Extract the [X, Y] coordinate from the center of the cell holding the provided text.  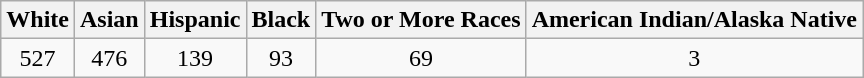
Black [281, 20]
White [38, 20]
3 [694, 58]
69 [421, 58]
527 [38, 58]
Hispanic [195, 20]
476 [109, 58]
93 [281, 58]
Asian [109, 20]
American Indian/Alaska Native [694, 20]
139 [195, 58]
Two or More Races [421, 20]
